Find where the given text appears and provide that cell's center as (X, Y) coordinate. 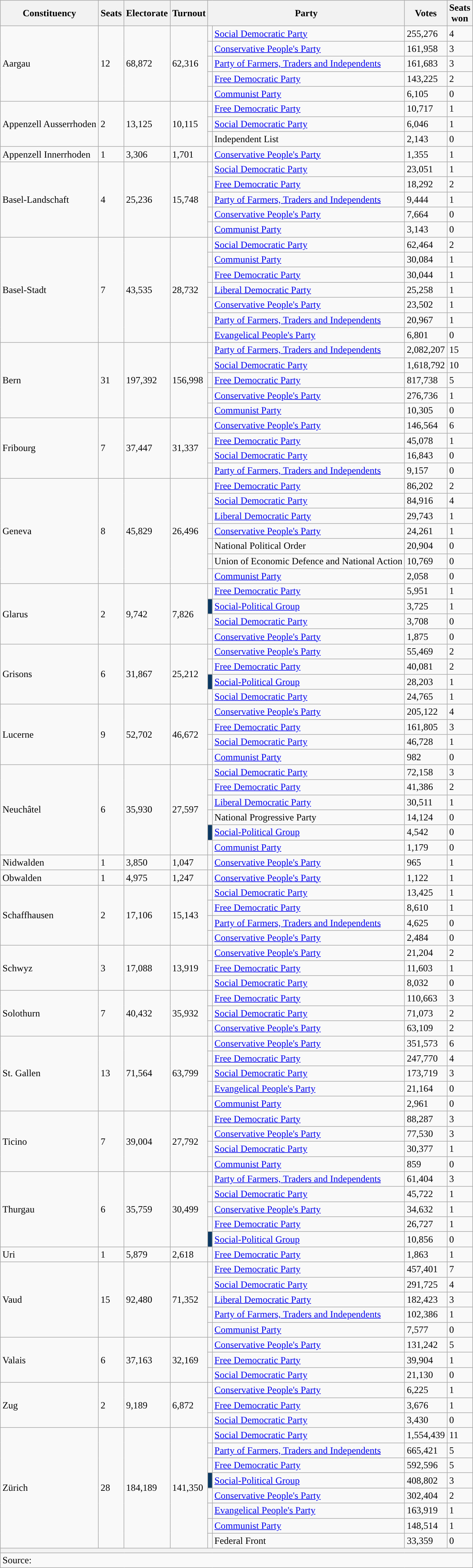
21,164 (425, 1088)
Nidwalden (50, 862)
26,496 (189, 531)
23,502 (425, 305)
27,792 (189, 1141)
Votes (425, 13)
Valais (50, 1360)
Uri (50, 1254)
15,143 (189, 915)
143,225 (425, 79)
3,143 (425, 230)
71,073 (425, 1013)
255,276 (425, 34)
173,719 (425, 1073)
4,542 (425, 832)
Thurgau (50, 1209)
1,179 (425, 847)
6,105 (425, 94)
24,765 (425, 697)
6,872 (189, 1405)
86,202 (425, 486)
13,919 (189, 968)
17,106 (147, 915)
457,401 (425, 1269)
30,084 (425, 260)
24,261 (425, 531)
2,618 (189, 1254)
35,932 (189, 1013)
161,958 (425, 49)
37,163 (147, 1360)
7,826 (189, 614)
1,047 (189, 862)
23,051 (425, 169)
2,058 (425, 576)
8 (111, 531)
9,157 (425, 471)
71,564 (147, 1073)
10,856 (425, 1239)
40,081 (425, 666)
39,904 (425, 1360)
1,554,439 (425, 1435)
25,236 (147, 199)
1,875 (425, 636)
30,377 (425, 1149)
9,444 (425, 199)
Basel-Stadt (50, 290)
163,919 (425, 1511)
71,352 (189, 1300)
11,603 (425, 968)
46,672 (189, 735)
3,306 (147, 154)
205,122 (425, 712)
National Political Order (309, 546)
102,386 (425, 1315)
1,122 (425, 877)
35,930 (147, 810)
20,967 (425, 320)
3,430 (425, 1420)
77,530 (425, 1134)
13,425 (425, 892)
88,287 (425, 1119)
45,722 (425, 1194)
11 (460, 1435)
25,212 (189, 674)
982 (425, 757)
Electorate (147, 13)
Appenzell Innerrhoden (50, 154)
Zug (50, 1405)
52,702 (147, 735)
302,404 (425, 1496)
9,189 (147, 1405)
5,879 (147, 1254)
61,404 (425, 1179)
National Progressive Party (309, 817)
Turnout (189, 13)
5,951 (425, 591)
6,225 (425, 1390)
156,998 (189, 380)
1,247 (189, 877)
Vaud (50, 1300)
12 (111, 64)
68,872 (147, 64)
276,736 (425, 395)
2,143 (425, 139)
31,337 (189, 448)
Seats (111, 13)
Schwyz (50, 968)
408,802 (425, 1480)
55,469 (425, 651)
1,863 (425, 1254)
247,770 (425, 1058)
161,805 (425, 727)
Obwalden (50, 877)
Constituency (50, 13)
Basel-Landschaft (50, 199)
27,597 (189, 810)
13 (111, 1073)
Solothurn (50, 1013)
Ticino (50, 1141)
4,975 (147, 877)
28,203 (425, 681)
Appenzell Ausserrhoden (50, 124)
32,169 (189, 1360)
161,683 (425, 64)
21,130 (425, 1375)
39,004 (147, 1141)
Geneva (50, 531)
43,535 (147, 290)
3,676 (425, 1405)
859 (425, 1164)
16,843 (425, 456)
817,738 (425, 380)
10,305 (425, 410)
6,801 (425, 335)
3,708 (425, 621)
197,392 (147, 380)
141,350 (189, 1488)
37,447 (147, 448)
29,743 (425, 516)
10,115 (189, 124)
10,769 (425, 561)
15,748 (189, 199)
Federal Front (309, 1541)
1,355 (425, 154)
84,916 (425, 501)
41,386 (425, 787)
30,511 (425, 802)
46,728 (425, 742)
9,742 (147, 614)
35,759 (147, 1209)
2,082,207 (425, 350)
72,158 (425, 772)
40,432 (147, 1013)
Bern (50, 380)
31,867 (147, 674)
Seatswon (460, 13)
7,577 (425, 1330)
13,125 (147, 124)
92,480 (147, 1300)
21,204 (425, 953)
110,663 (425, 998)
Grisons (50, 674)
62,464 (425, 245)
2,484 (425, 938)
63,799 (189, 1073)
8,032 (425, 983)
28 (111, 1488)
Zürich (50, 1488)
7,664 (425, 215)
148,514 (425, 1526)
Schaffhausen (50, 915)
291,725 (425, 1284)
3,850 (147, 862)
665,421 (425, 1450)
Party (307, 13)
8,610 (425, 908)
45,829 (147, 531)
965 (425, 862)
Source: (236, 1560)
Independent List (309, 139)
Glarus (50, 614)
2,961 (425, 1104)
Neuchâtel (50, 810)
62,316 (189, 64)
6,046 (425, 124)
34,632 (425, 1209)
33,359 (425, 1541)
26,727 (425, 1224)
30,499 (189, 1209)
Fribourg (50, 448)
14,124 (425, 817)
63,109 (425, 1028)
1,701 (189, 154)
Lucerne (50, 735)
18,292 (425, 184)
17,088 (147, 968)
1,618,792 (425, 365)
30,044 (425, 275)
9 (111, 735)
Union of Economic Defence and National Action (309, 561)
131,242 (425, 1345)
351,573 (425, 1043)
45,078 (425, 441)
182,423 (425, 1300)
184,189 (147, 1488)
St. Gallen (50, 1073)
10,717 (425, 109)
28,732 (189, 290)
4,625 (425, 923)
10 (460, 365)
592,596 (425, 1465)
20,904 (425, 546)
31 (111, 380)
25,258 (425, 290)
146,564 (425, 425)
Aargau (50, 64)
3,725 (425, 606)
